From the cell containing the given text, extract its center point as (X, Y) coordinate. 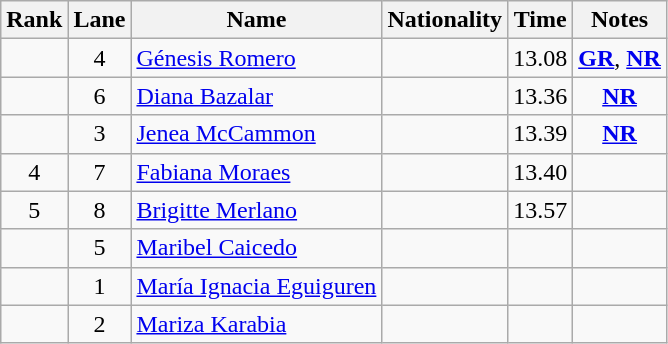
7 (100, 172)
Jenea McCammon (256, 134)
Mariza Karabia (256, 324)
Name (256, 20)
2 (100, 324)
Diana Bazalar (256, 96)
13.36 (540, 96)
Génesis Romero (256, 58)
13.57 (540, 210)
María Ignacia Eguiguren (256, 286)
3 (100, 134)
Notes (620, 20)
Lane (100, 20)
Time (540, 20)
Nationality (445, 20)
13.39 (540, 134)
Brigitte Merlano (256, 210)
Rank (34, 20)
13.08 (540, 58)
Fabiana Moraes (256, 172)
GR, NR (620, 58)
1 (100, 286)
Maribel Caicedo (256, 248)
8 (100, 210)
6 (100, 96)
13.40 (540, 172)
